Return the (x, y) coordinate for the center point of the cell that contains the specified text.  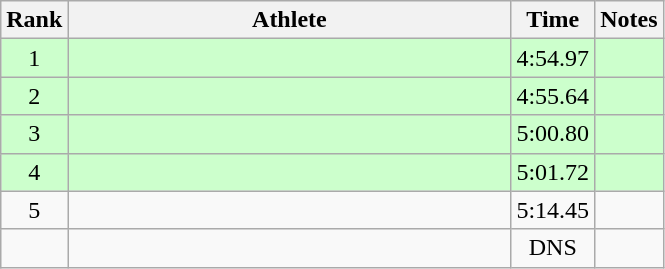
DNS (553, 248)
Athlete (290, 20)
4:54.97 (553, 58)
1 (34, 58)
2 (34, 96)
5 (34, 210)
5:14.45 (553, 210)
4:55.64 (553, 96)
Time (553, 20)
5:00.80 (553, 134)
4 (34, 172)
3 (34, 134)
Rank (34, 20)
5:01.72 (553, 172)
Notes (629, 20)
